Find where the given text appears and provide that cell's center as (X, Y) coordinate. 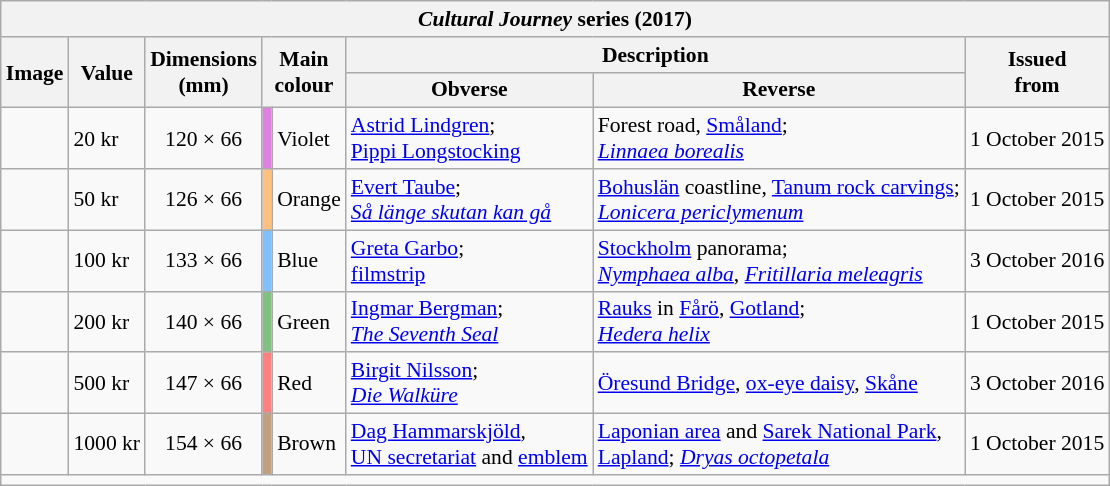
500 kr (106, 382)
Red (309, 382)
100 kr (106, 260)
126 × 66 (204, 200)
154 × 66 (204, 444)
Issuedfrom (1037, 72)
Maincolour (304, 72)
Description (656, 54)
200 kr (106, 322)
20 kr (106, 138)
Laponian area and Sarek National Park,Lapland; Dryas octopetala (779, 444)
Violet (309, 138)
Öresund Bridge, ox-eye daisy, Skåne (779, 382)
Dag Hammarskjöld,UN secretariat and emblem (470, 444)
50 kr (106, 200)
Green (309, 322)
Obverse (470, 90)
Stockholm panorama;Nymphaea alba, Fritillaria meleagris (779, 260)
Evert Taube;Så länge skutan kan gå (470, 200)
Dimensions(mm) (204, 72)
Bohuslän coastline, Tanum rock carvings;Lonicera periclymenum (779, 200)
120 × 66 (204, 138)
Reverse (779, 90)
Forest road, Småland;Linnaea borealis (779, 138)
1000 kr (106, 444)
133 × 66 (204, 260)
Ingmar Bergman;The Seventh Seal (470, 322)
140 × 66 (204, 322)
Astrid Lindgren;Pippi Longstocking (470, 138)
Brown (309, 444)
Rauks in Fårö, Gotland;Hedera helix (779, 322)
Cultural Journey series (2017) (555, 19)
Image (35, 72)
Value (106, 72)
Orange (309, 200)
147 × 66 (204, 382)
Birgit Nilsson;Die Walküre (470, 382)
Greta Garbo;filmstrip (470, 260)
Blue (309, 260)
